Pinpoint the cell where the given text exists, returning its [X, Y] midpoint coordinate. 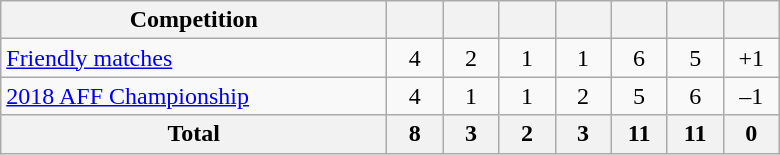
0 [751, 134]
Total [194, 134]
–1 [751, 96]
Friendly matches [194, 58]
8 [415, 134]
Competition [194, 20]
+1 [751, 58]
2018 AFF Championship [194, 96]
